Pinpoint the cell where the given text exists, returning its (x, y) midpoint coordinate. 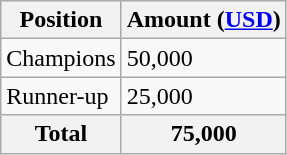
25,000 (204, 96)
Runner-up (61, 96)
Amount (USD) (204, 20)
Champions (61, 58)
50,000 (204, 58)
Position (61, 20)
Total (61, 134)
75,000 (204, 134)
